Capture the cell that displays the provided text and extract its (X, Y) central coordinate. 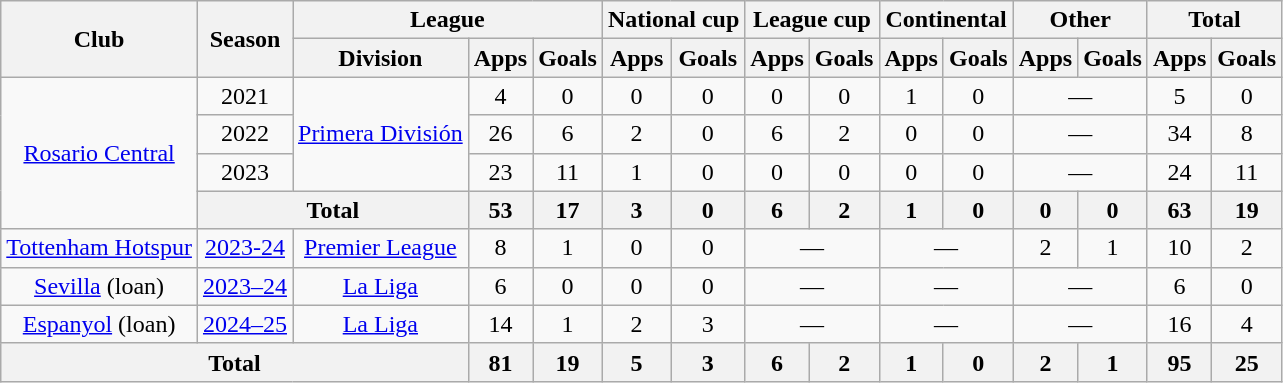
26 (500, 134)
16 (1179, 324)
Club (100, 39)
League cup (812, 20)
25 (1247, 362)
Season (244, 39)
2021 (244, 96)
17 (568, 210)
95 (1179, 362)
Premier League (380, 248)
14 (500, 324)
Other (1080, 20)
Espanyol (loan) (100, 324)
Rosario Central (100, 153)
53 (500, 210)
63 (1179, 210)
Division (380, 58)
24 (1179, 172)
Continental (946, 20)
Primera División (380, 134)
2024–25 (244, 324)
League (447, 20)
2023 (244, 172)
2022 (244, 134)
2023–24 (244, 286)
10 (1179, 248)
2023-24 (244, 248)
81 (500, 362)
23 (500, 172)
National cup (673, 20)
Tottenham Hotspur (100, 248)
Sevilla (loan) (100, 286)
34 (1179, 134)
